Search for the cell housing the specified text and yield its [X, Y] center coordinate. 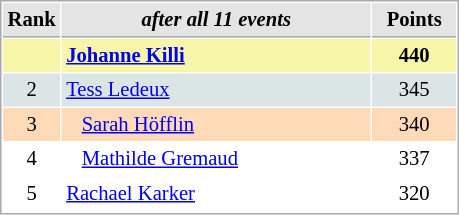
320 [414, 194]
Sarah Höfflin [216, 124]
Tess Ledeux [216, 90]
440 [414, 56]
Points [414, 20]
Johanne Killi [216, 56]
2 [32, 90]
340 [414, 124]
4 [32, 158]
after all 11 events [216, 20]
Rachael Karker [216, 194]
Rank [32, 20]
Mathilde Gremaud [216, 158]
337 [414, 158]
345 [414, 90]
5 [32, 194]
3 [32, 124]
